Search for the cell housing the specified text and yield its [x, y] center coordinate. 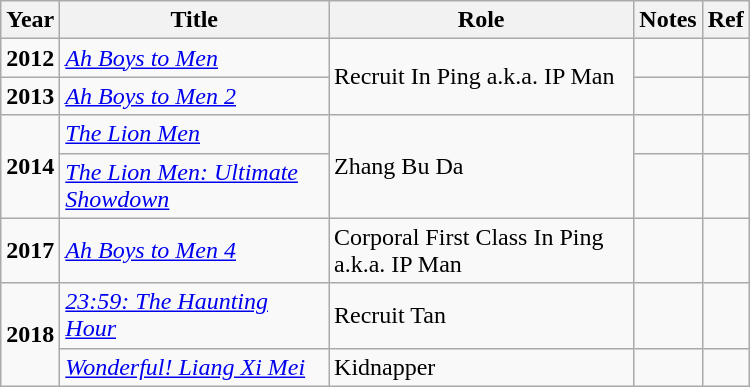
The Lion Men [194, 134]
Ref [726, 20]
Title [194, 20]
Role [482, 20]
Recruit In Ping a.k.a. IP Man [482, 77]
23:59: The Haunting Hour [194, 316]
2014 [30, 166]
Ah Boys to Men [194, 58]
Kidnapper [482, 367]
Wonderful! Liang Xi Mei [194, 367]
Notes [668, 20]
2013 [30, 96]
2012 [30, 58]
Ah Boys to Men 2 [194, 96]
Zhang Bu Da [482, 166]
Ah Boys to Men 4 [194, 250]
Corporal First Class In Ping a.k.a. IP Man [482, 250]
Recruit Tan [482, 316]
Year [30, 20]
2017 [30, 250]
The Lion Men: Ultimate Showdown [194, 186]
2018 [30, 334]
